Locate the cell with the specified text and output its [x, y] center coordinate. 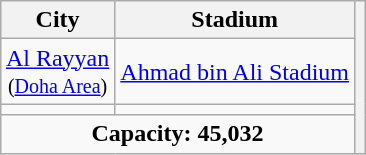
City [57, 20]
Ahmad bin Ali Stadium [235, 72]
Stadium [235, 20]
Al Rayyan (Doha Area) [57, 72]
Capacity: 45,032 [177, 134]
